Provide the (x, y) coordinate of the cell's center where the given text is located.  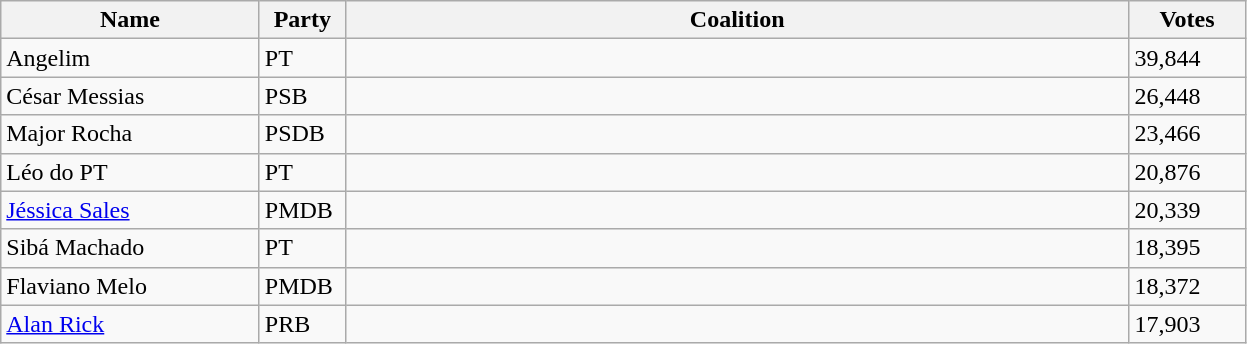
39,844 (1187, 58)
Léo do PT (130, 172)
17,903 (1187, 324)
Jéssica Sales (130, 210)
20,876 (1187, 172)
César Messias (130, 96)
PSB (302, 96)
Major Rocha (130, 134)
Sibá Machado (130, 248)
20,339 (1187, 210)
Name (130, 20)
Coalition (737, 20)
Angelim (130, 58)
23,466 (1187, 134)
Party (302, 20)
18,372 (1187, 286)
PRB (302, 324)
Flaviano Melo (130, 286)
18,395 (1187, 248)
Votes (1187, 20)
26,448 (1187, 96)
PSDB (302, 134)
Alan Rick (130, 324)
